Return the (X, Y) coordinate for the center point of the cell that contains the specified text.  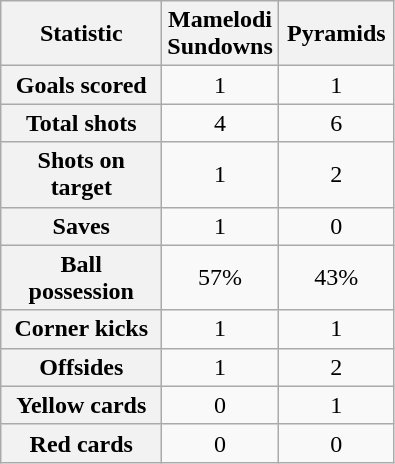
Total shots (82, 123)
4 (220, 123)
Ball possession (82, 278)
57% (220, 278)
Corner kicks (82, 329)
43% (336, 278)
Shots on target (82, 174)
Statistic (82, 34)
Pyramids (336, 34)
Yellow cards (82, 405)
Goals scored (82, 85)
Saves (82, 226)
Red cards (82, 443)
6 (336, 123)
Mamelodi Sundowns (220, 34)
Offsides (82, 367)
